Find where the given text appears and provide that cell's center as (x, y) coordinate. 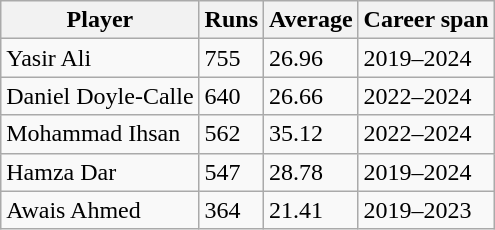
Career span (426, 20)
Average (312, 20)
21.41 (312, 210)
640 (231, 96)
Hamza Dar (100, 172)
Yasir Ali (100, 58)
Player (100, 20)
Daniel Doyle-Calle (100, 96)
35.12 (312, 134)
547 (231, 172)
2019–2023 (426, 210)
Runs (231, 20)
Mohammad Ihsan (100, 134)
Awais Ahmed (100, 210)
562 (231, 134)
26.96 (312, 58)
364 (231, 210)
26.66 (312, 96)
28.78 (312, 172)
755 (231, 58)
